Extract the [X, Y] coordinate from the center of the cell holding the provided text.  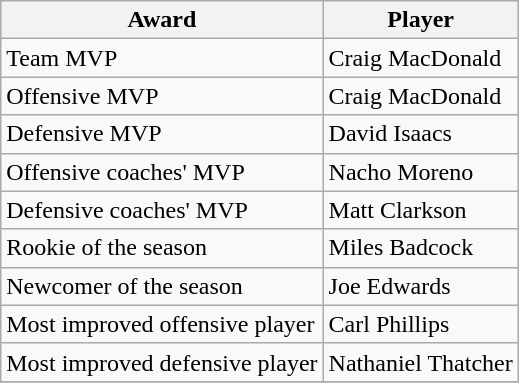
Player [420, 20]
Most improved offensive player [162, 324]
Carl Phillips [420, 324]
Defensive MVP [162, 134]
Newcomer of the season [162, 286]
Nacho Moreno [420, 172]
Matt Clarkson [420, 210]
Offensive coaches' MVP [162, 172]
Defensive coaches' MVP [162, 210]
Joe Edwards [420, 286]
Most improved defensive player [162, 362]
Miles Badcock [420, 248]
David Isaacs [420, 134]
Nathaniel Thatcher [420, 362]
Award [162, 20]
Rookie of the season [162, 248]
Team MVP [162, 58]
Offensive MVP [162, 96]
